Detect which cell encompasses the target text, then output its (X, Y) center coordinate. 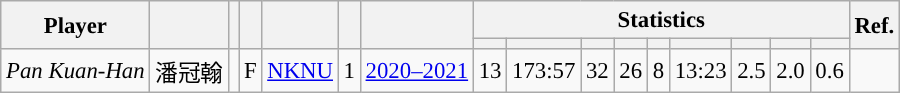
Ref. (874, 25)
NKNU (300, 71)
173:57 (544, 71)
Pan Kuan-Han (76, 71)
32 (598, 71)
F (250, 71)
2.0 (790, 71)
2020–2021 (416, 71)
Player (76, 25)
0.6 (830, 71)
Statistics (661, 20)
13:23 (700, 71)
8 (658, 71)
潘冠翰 (189, 71)
1 (349, 71)
2.5 (752, 71)
13 (490, 71)
26 (630, 71)
